Detect which cell encompasses the target text, then output its [X, Y] center coordinate. 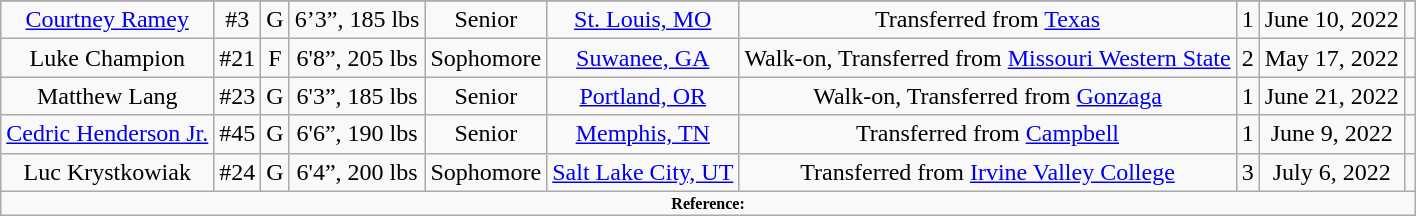
Suwanee, GA [643, 58]
Salt Lake City, UT [643, 172]
Courtney Ramey [108, 20]
3 [1248, 172]
Luc Krystkowiak [108, 172]
Portland, OR [643, 96]
Transferred from Texas [988, 20]
6'4”, 200 lbs [357, 172]
Memphis, TN [643, 134]
June 21, 2022 [1332, 96]
#45 [238, 134]
#23 [238, 96]
6'6”, 190 lbs [357, 134]
2 [1248, 58]
Matthew Lang [108, 96]
Transferred from Irvine Valley College [988, 172]
June 10, 2022 [1332, 20]
#24 [238, 172]
June 9, 2022 [1332, 134]
May 17, 2022 [1332, 58]
#3 [238, 20]
Transferred from Campbell [988, 134]
Reference: [708, 203]
July 6, 2022 [1332, 172]
F [275, 58]
6’3”, 185 lbs [357, 20]
6'8”, 205 lbs [357, 58]
Cedric Henderson Jr. [108, 134]
St. Louis, MO [643, 20]
Luke Champion [108, 58]
Walk-on, Transferred from Missouri Western State [988, 58]
6'3”, 185 lbs [357, 96]
Walk-on, Transferred from Gonzaga [988, 96]
#21 [238, 58]
